Output the [x, y] coordinate of the center of the cell containing the given text.  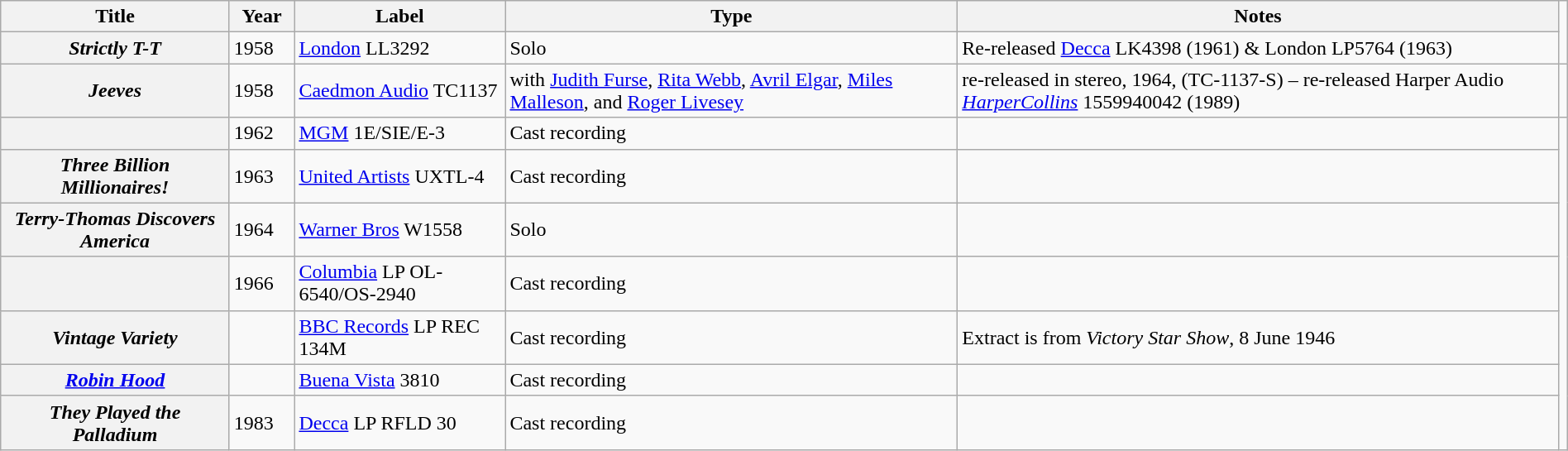
Vintage Variety [116, 338]
Extract is from Victory Star Show, 8 June 1946 [1258, 338]
London LL3292 [400, 48]
with Judith Furse, Rita Webb, Avril Elgar, Miles Malleson, and Roger Livesey [731, 91]
They Played the Palladium [116, 422]
Re-released Decca LK4398 (1961) & London LP5764 (1963) [1258, 48]
1964 [261, 230]
1983 [261, 422]
Terry-Thomas Discovers America [116, 230]
Jeeves [116, 91]
Title [116, 17]
Robin Hood [116, 380]
Caedmon Audio TC1137 [400, 91]
Columbia LP OL-6540/OS-2940 [400, 283]
1963 [261, 175]
Type [731, 17]
Buena Vista 3810 [400, 380]
United Artists UXTL-4 [400, 175]
Strictly T-T [116, 48]
re-released in stereo, 1964, (TC-1137-S) – re-released Harper Audio HarperCollins 1559940042 (1989) [1258, 91]
1966 [261, 283]
Year [261, 17]
Three Billion Millionaires! [116, 175]
Warner Bros W1558 [400, 230]
MGM 1E/SIE/E-3 [400, 133]
Notes [1258, 17]
Label [400, 17]
1962 [261, 133]
Decca LP RFLD 30 [400, 422]
BBC Records LP REC 134M [400, 338]
